Determine the (X, Y) coordinate at the center of the cell enclosing the given text.  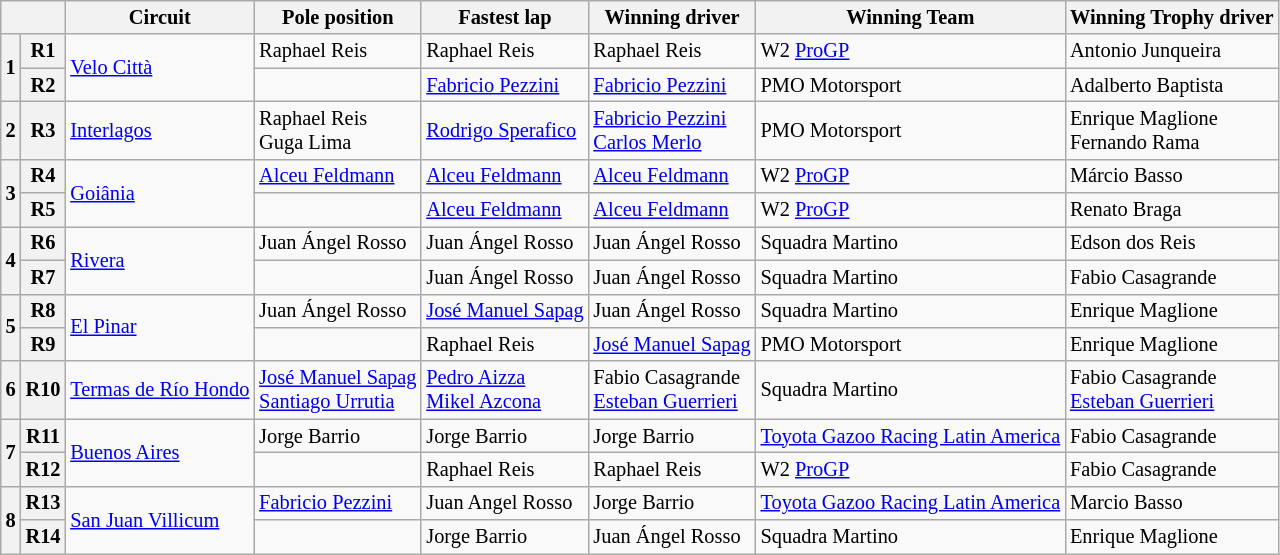
R7 (44, 277)
R4 (44, 176)
El Pinar (160, 328)
Edson dos Reis (1172, 243)
Raphael Reis Guga Lima (338, 130)
R8 (44, 311)
Winning Team (910, 17)
José Manuel Sapag Santiago Urrutia (338, 390)
Goiânia (160, 192)
Termas de Río Hondo (160, 390)
San Juan Villicum (160, 520)
R2 (44, 85)
8 (11, 520)
Marcio Basso (1172, 503)
Velo Città (160, 68)
Juan Angel Rosso (504, 503)
R14 (44, 537)
5 (11, 328)
Adalberto Baptista (1172, 85)
2 (11, 130)
Interlagos (160, 130)
R5 (44, 210)
R1 (44, 51)
3 (11, 192)
Fabricio Pezzini Carlos Merlo (672, 130)
R12 (44, 469)
R6 (44, 243)
Renato Braga (1172, 210)
Pole position (338, 17)
Winning Trophy driver (1172, 17)
R3 (44, 130)
Buenos Aires (160, 452)
Fastest lap (504, 17)
Rodrigo Sperafico (504, 130)
Circuit (160, 17)
R10 (44, 390)
Enrique Maglione Fernando Rama (1172, 130)
6 (11, 390)
7 (11, 452)
Márcio Basso (1172, 176)
Winning driver (672, 17)
R13 (44, 503)
Antonio Junqueira (1172, 51)
Pedro Aizza Mikel Azcona (504, 390)
R9 (44, 344)
Rivera (160, 260)
1 (11, 68)
R11 (44, 436)
4 (11, 260)
